Determine the (X, Y) coordinate at the center of the cell enclosing the given text.  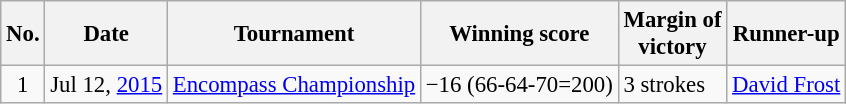
David Frost (786, 85)
Runner-up (786, 34)
−16 (66-64-70=200) (519, 85)
No. (23, 34)
3 strokes (672, 85)
1 (23, 85)
Date (106, 34)
Encompass Championship (294, 85)
Winning score (519, 34)
Jul 12, 2015 (106, 85)
Margin ofvictory (672, 34)
Tournament (294, 34)
